For the text-containing cell, return its midpoint in (X, Y) coordinate format. 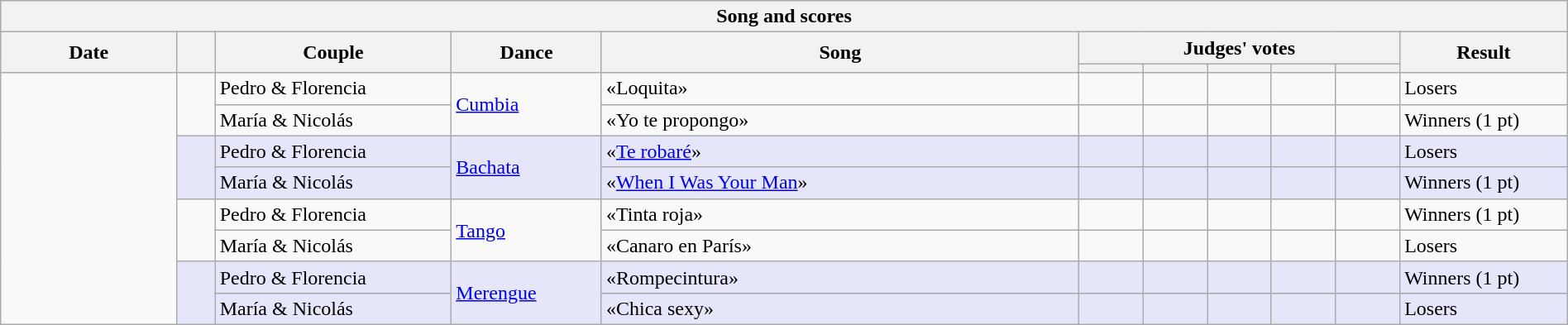
Dance (527, 53)
Song (840, 53)
Result (1484, 53)
Merengue (527, 293)
«Chica sexy» (840, 308)
«Loquita» (840, 88)
«Rompecintura» (840, 277)
«Yo te propongo» (840, 120)
Couple (333, 53)
«When I Was Your Man» (840, 183)
«Canaro en París» (840, 246)
Cumbia (527, 104)
Bachata (527, 167)
«Te robaré» (840, 151)
Tango (527, 230)
Song and scores (784, 17)
Judges' votes (1239, 48)
Date (89, 53)
«Tinta roja» (840, 214)
